Scan for the cell matching the given text and deliver its [X, Y] coordinate at center. 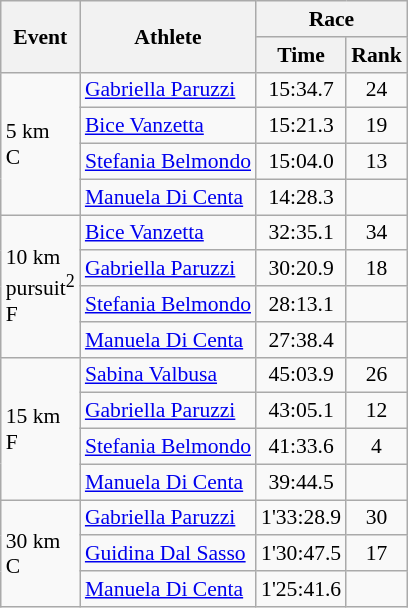
27:38.4 [301, 340]
14:28.3 [301, 197]
Athlete [168, 36]
1'33:28.9 [301, 518]
15:04.0 [301, 162]
Time [301, 55]
19 [376, 126]
17 [376, 554]
45:03.9 [301, 375]
32:35.1 [301, 233]
Sabina Valbusa [168, 375]
Race [332, 19]
Event [40, 36]
34 [376, 233]
18 [376, 269]
26 [376, 375]
28:13.1 [301, 304]
43:05.1 [301, 411]
30:20.9 [301, 269]
39:44.5 [301, 482]
15 km F [40, 428]
12 [376, 411]
4 [376, 447]
1'25:41.6 [301, 589]
24 [376, 90]
Rank [376, 55]
15:34.7 [301, 90]
1'30:47.5 [301, 554]
15:21.3 [301, 126]
5 km C [40, 143]
Guidina Dal Sasso [168, 554]
10 km pursuit2 F [40, 286]
30 [376, 518]
30 km C [40, 554]
41:33.6 [301, 447]
13 [376, 162]
